Find where the given text appears and provide that cell's center as (X, Y) coordinate. 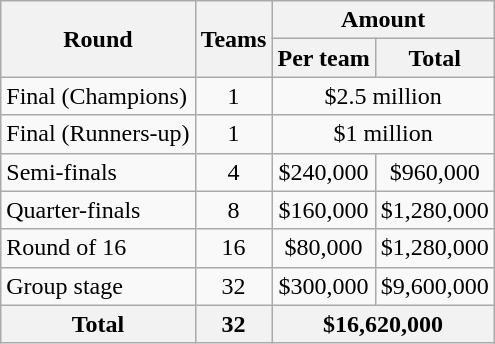
8 (234, 210)
$80,000 (324, 248)
Per team (324, 58)
16 (234, 248)
Round of 16 (98, 248)
Final (Champions) (98, 96)
Teams (234, 39)
Amount (383, 20)
4 (234, 172)
$9,600,000 (434, 286)
$300,000 (324, 286)
$1 million (383, 134)
$2.5 million (383, 96)
$160,000 (324, 210)
Semi-finals (98, 172)
$960,000 (434, 172)
$240,000 (324, 172)
Quarter-finals (98, 210)
$16,620,000 (383, 324)
Round (98, 39)
Group stage (98, 286)
Final (Runners-up) (98, 134)
